Provide the (x, y) coordinate of the cell's center where the given text is located.  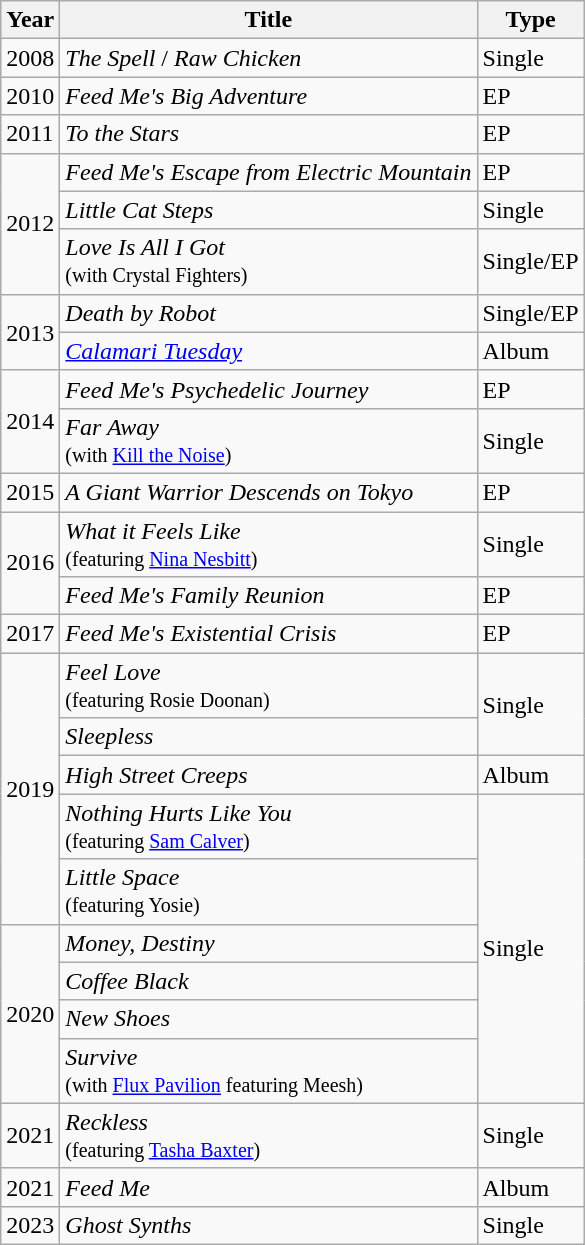
Death by Robot (268, 313)
2010 (30, 96)
High Street Creeps (268, 775)
A Giant Warrior Descends on Tokyo (268, 492)
Feed Me's Psychedelic Journey (268, 389)
Far Away (with Kill the Noise) (268, 440)
New Shoes (268, 1019)
Feed Me's Existential Crisis (268, 634)
2015 (30, 492)
To the Stars (268, 134)
Feel Love (featuring Rosie Doonan) (268, 686)
Type (530, 20)
Feed Me's Escape from Electric Mountain (268, 172)
2012 (30, 224)
Little Space (featuring Yosie) (268, 892)
2008 (30, 58)
Money, Destiny (268, 943)
What it Feels Like (featuring Nina Nesbitt) (268, 544)
Survive (with Flux Pavilion featuring Meesh) (268, 1070)
Calamari Tuesday (268, 351)
Love Is All I Got (with Crystal Fighters) (268, 262)
Ghost Synths (268, 1225)
2011 (30, 134)
2017 (30, 634)
2013 (30, 332)
2020 (30, 1014)
Little Cat Steps (268, 210)
2016 (30, 564)
Coffee Black (268, 981)
2014 (30, 422)
Feed Me (268, 1187)
2023 (30, 1225)
Sleepless (268, 737)
Reckless (featuring Tasha Baxter) (268, 1136)
Year (30, 20)
The Spell / Raw Chicken (268, 58)
Title (268, 20)
Feed Me's Family Reunion (268, 596)
Feed Me's Big Adventure (268, 96)
Nothing Hurts Like You (featuring Sam Calver) (268, 826)
2019 (30, 788)
